For the text-containing cell, return its midpoint in [X, Y] coordinate format. 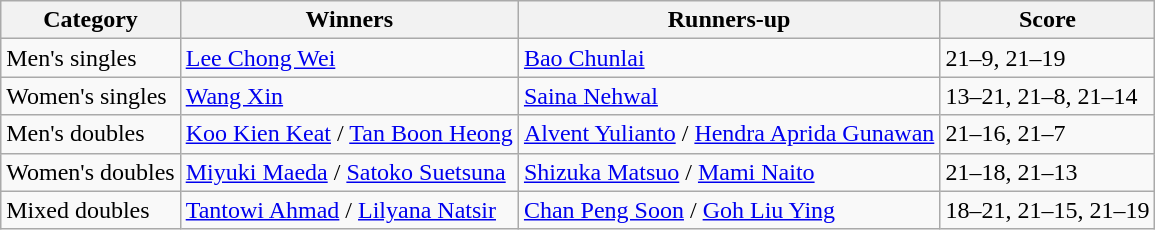
Chan Peng Soon / Goh Liu Ying [728, 210]
Shizuka Matsuo / Mami Naito [728, 172]
21–9, 21–19 [1048, 58]
Winners [349, 20]
Men's singles [90, 58]
Bao Chunlai [728, 58]
Miyuki Maeda / Satoko Suetsuna [349, 172]
Women's doubles [90, 172]
Women's singles [90, 96]
Mixed doubles [90, 210]
Score [1048, 20]
Men's doubles [90, 134]
Saina Nehwal [728, 96]
Alvent Yulianto / Hendra Aprida Gunawan [728, 134]
18–21, 21–15, 21–19 [1048, 210]
Wang Xin [349, 96]
13–21, 21–8, 21–14 [1048, 96]
Lee Chong Wei [349, 58]
21–18, 21–13 [1048, 172]
Tantowi Ahmad / Lilyana Natsir [349, 210]
Runners-up [728, 20]
Koo Kien Keat / Tan Boon Heong [349, 134]
21–16, 21–7 [1048, 134]
Category [90, 20]
